Find where the given text appears and provide that cell's center as [x, y] coordinate. 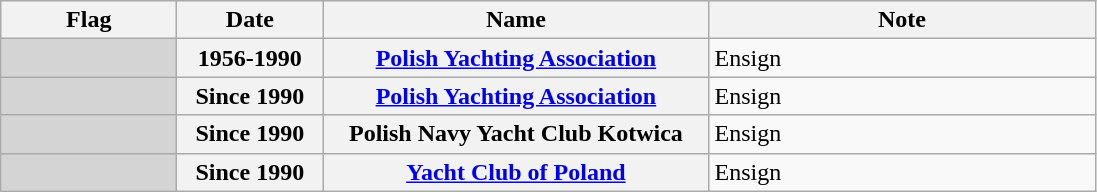
Date [250, 20]
Flag [89, 20]
Name [516, 20]
Yacht Club of Poland [516, 172]
1956-1990 [250, 58]
Polish Navy Yacht Club Kotwica [516, 134]
Note [902, 20]
